Determine the [x, y] coordinate at the center of the cell enclosing the given text.  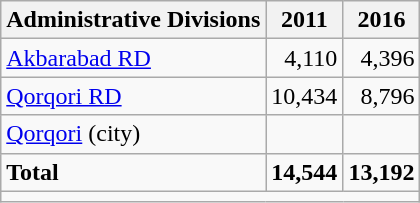
Qorqori RD [134, 96]
Total [134, 172]
10,434 [304, 96]
14,544 [304, 172]
Administrative Divisions [134, 20]
4,396 [382, 58]
2011 [304, 20]
8,796 [382, 96]
2016 [382, 20]
4,110 [304, 58]
Qorqori (city) [134, 134]
13,192 [382, 172]
Akbarabad RD [134, 58]
